Return (X, Y) of the center of cell containing provided text 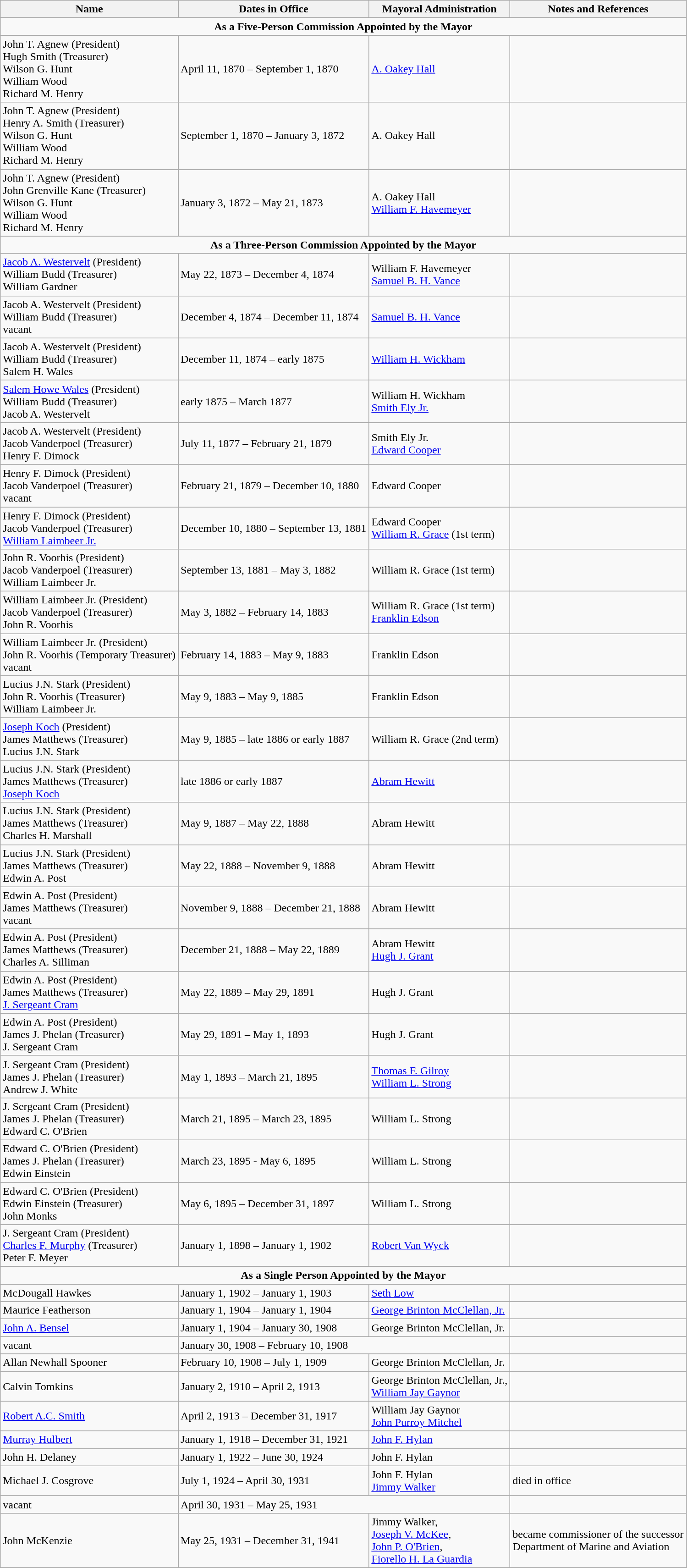
Murray Hulbert (89, 1440)
Jacob A. Westervelt (President)William Budd (Treasurer)William Gardner (89, 275)
Edward C. O'Brien (President)James J. Phelan (Treasurer)Edwin Einstein (89, 1161)
February 10, 1908 – July 1, 1909 (274, 1363)
Maurice Featherson (89, 1310)
May 25, 1931 – December 31, 1941 (274, 1540)
May 6, 1895 – December 31, 1897 (274, 1203)
Lucius J.N. Stark (President)John R. Voorhis (Treasurer)William Laimbeer Jr. (89, 697)
January 1, 1898 – January 1, 1902 (274, 1246)
February 21, 1879 – December 10, 1880 (274, 486)
Calvin Tomkins (89, 1386)
Seth Low (440, 1293)
May 9, 1883 – May 9, 1885 (274, 697)
Edwin A. Post (President)James Matthews (Treasurer)vacant (89, 908)
May 22, 1889 – May 29, 1891 (274, 992)
Salem Howe Wales (President)William Budd (Treasurer)Jacob A. Westervelt (89, 401)
January 1, 1902 – January 1, 1903 (274, 1293)
December 21, 1888 – May 22, 1889 (274, 950)
John McKenzie (89, 1540)
John T. Agnew (President)Hugh Smith (Treasurer)Wilson G. HuntWilliam WoodRichard M. Henry (89, 69)
July 11, 1877 – February 21, 1879 (274, 443)
Dates in Office (274, 9)
William R. Grace (1st term)Franklin Edson (440, 613)
Jacob A. Westervelt (President)Jacob Vanderpoel (Treasurer)Henry F. Dimock (89, 443)
January 2, 1910 – April 2, 1913 (274, 1386)
William Laimbeer Jr. (President)John R. Voorhis (Temporary Treasurer)vacant (89, 655)
William R. Grace (1st term) (440, 570)
Jacob A. Westervelt (President)William Budd (Treasurer)Salem H. Wales (89, 359)
January 1, 1904 – January 30, 1908 (274, 1328)
Henry F. Dimock (President)Jacob Vanderpoel (Treasurer)William Laimbeer Jr. (89, 528)
January 1, 1918 – December 31, 1921 (274, 1440)
early 1875 – March 1877 (274, 401)
May 9, 1887 – May 22, 1888 (274, 823)
J. Sergeant Cram (President)James J. Phelan (Treasurer)Edward C. O'Brien (89, 1119)
William Jay GaynorJohn Purroy Mitchel (440, 1416)
John T. Agnew (President)John Grenville Kane (Treasurer)Wilson G. HuntWilliam WoodRichard M. Henry (89, 203)
William Laimbeer Jr. (President)Jacob Vanderpoel (Treasurer)John R. Voorhis (89, 613)
John H. Delaney (89, 1457)
April 30, 1931 – May 25, 1931 (344, 1504)
March 21, 1895 – March 23, 1895 (274, 1119)
Edward Cooper (440, 486)
Lucius J.N. Stark (President)James Matthews (Treasurer)Edwin A. Post (89, 866)
Smith Ely Jr.Edward Cooper (440, 443)
Notes and References (598, 9)
Allan Newhall Spooner (89, 1363)
January 30, 1908 – February 10, 1908 (344, 1345)
Lucius J.N. Stark (President)James Matthews (Treasurer)Joseph Koch (89, 781)
McDougall Hawkes (89, 1293)
September 13, 1881 – May 3, 1882 (274, 570)
December 10, 1880 – September 13, 1881 (274, 528)
J. Sergeant Cram (President)James J. Phelan (Treasurer)Andrew J. White (89, 1077)
Henry F. Dimock (President)Jacob Vanderpoel (Treasurer)vacant (89, 486)
Jimmy Walker,Joseph V. McKee,John P. O'Brien,Fiorello H. La Guardia (440, 1540)
May 1, 1893 – March 21, 1895 (274, 1077)
Thomas F. GilroyWilliam L. Strong (440, 1077)
March 23, 1895 - May 6, 1895 (274, 1161)
Robert A.C. Smith (89, 1416)
Lucius J.N. Stark (President)James Matthews (Treasurer)Charles H. Marshall (89, 823)
William H. Wickham (440, 359)
A. Oakey HallWilliam F. Havemeyer (440, 203)
January 3, 1872 – May 21, 1873 (274, 203)
May 3, 1882 – February 14, 1883 (274, 613)
William F. HavemeyerSamuel B. H. Vance (440, 275)
As a Five-Person Commission Appointed by the Mayor (343, 27)
Edwin A. Post (President)James Matthews (Treasurer)J. Sergeant Cram (89, 992)
Jacob A. Westervelt (President)William Budd (Treasurer)vacant (89, 317)
William H. WickhamSmith Ely Jr. (440, 401)
John F. HylanJimmy Walker (440, 1481)
John R. Voorhis (President)Jacob Vanderpoel (Treasurer)William Laimbeer Jr. (89, 570)
As a Single Person Appointed by the Mayor (343, 1275)
May 22, 1888 – November 9, 1888 (274, 866)
Edward CooperWilliam R. Grace (1st term) (440, 528)
George Brinton McClellan, Jr.,William Jay Gaynor (440, 1386)
December 4, 1874 – December 11, 1874 (274, 317)
Edwin A. Post (President)James J. Phelan (Treasurer)J. Sergeant Cram (89, 1034)
As a Three-Person Commission Appointed by the Mayor (343, 245)
Edwin A. Post (President)James Matthews (Treasurer)Charles A. Silliman (89, 950)
Edward C. O'Brien (President)Edwin Einstein (Treasurer)John Monks (89, 1203)
November 9, 1888 – December 21, 1888 (274, 908)
late 1886 or early 1887 (274, 781)
January 1, 1904 – January 1, 1904 (274, 1310)
January 1, 1922 – June 30, 1924 (274, 1457)
John A. Bensel (89, 1328)
J. Sergeant Cram (President)Charles F. Murphy (Treasurer)Peter F. Meyer (89, 1246)
John T. Agnew (President)Henry A. Smith (Treasurer)Wilson G. HuntWilliam WoodRichard M. Henry (89, 136)
Michael J. Cosgrove (89, 1481)
Joseph Koch (President)James Matthews (Treasurer)Lucius J.N. Stark (89, 739)
July 1, 1924 – April 30, 1931 (274, 1481)
Robert Van Wyck (440, 1246)
April 11, 1870 – September 1, 1870 (274, 69)
Samuel B. H. Vance (440, 317)
became commissioner of the successorDepartment of Marine and Aviation (598, 1540)
September 1, 1870 – January 3, 1872 (274, 136)
died in office (598, 1481)
December 11, 1874 – early 1875 (274, 359)
Abram HewittHugh J. Grant (440, 950)
April 2, 1913 – December 31, 1917 (274, 1416)
February 14, 1883 – May 9, 1883 (274, 655)
May 22, 1873 – December 4, 1874 (274, 275)
May 9, 1885 – late 1886 or early 1887 (274, 739)
William R. Grace (2nd term) (440, 739)
May 29, 1891 – May 1, 1893 (274, 1034)
Name (89, 9)
Mayoral Administration (440, 9)
